Search for the cell housing the specified text and yield its [X, Y] center coordinate. 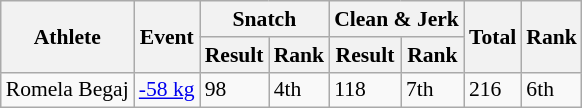
-58 kg [167, 90]
Event [167, 36]
Total [492, 36]
4th [300, 90]
7th [432, 90]
Romela Begaj [68, 90]
Snatch [264, 19]
216 [492, 90]
Clean & Jerk [396, 19]
Athlete [68, 36]
98 [234, 90]
118 [365, 90]
6th [552, 90]
